Identify which cell holds the provided text, then report its [x, y] central coordinate. 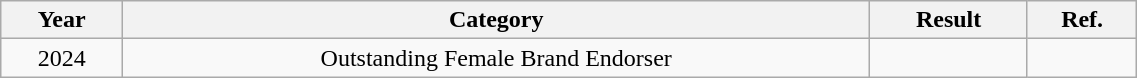
Ref. [1082, 20]
Result [949, 20]
Outstanding Female Brand Endorser [496, 58]
2024 [62, 58]
Category [496, 20]
Year [62, 20]
